From the cell containing the given text, extract its center point as [X, Y] coordinate. 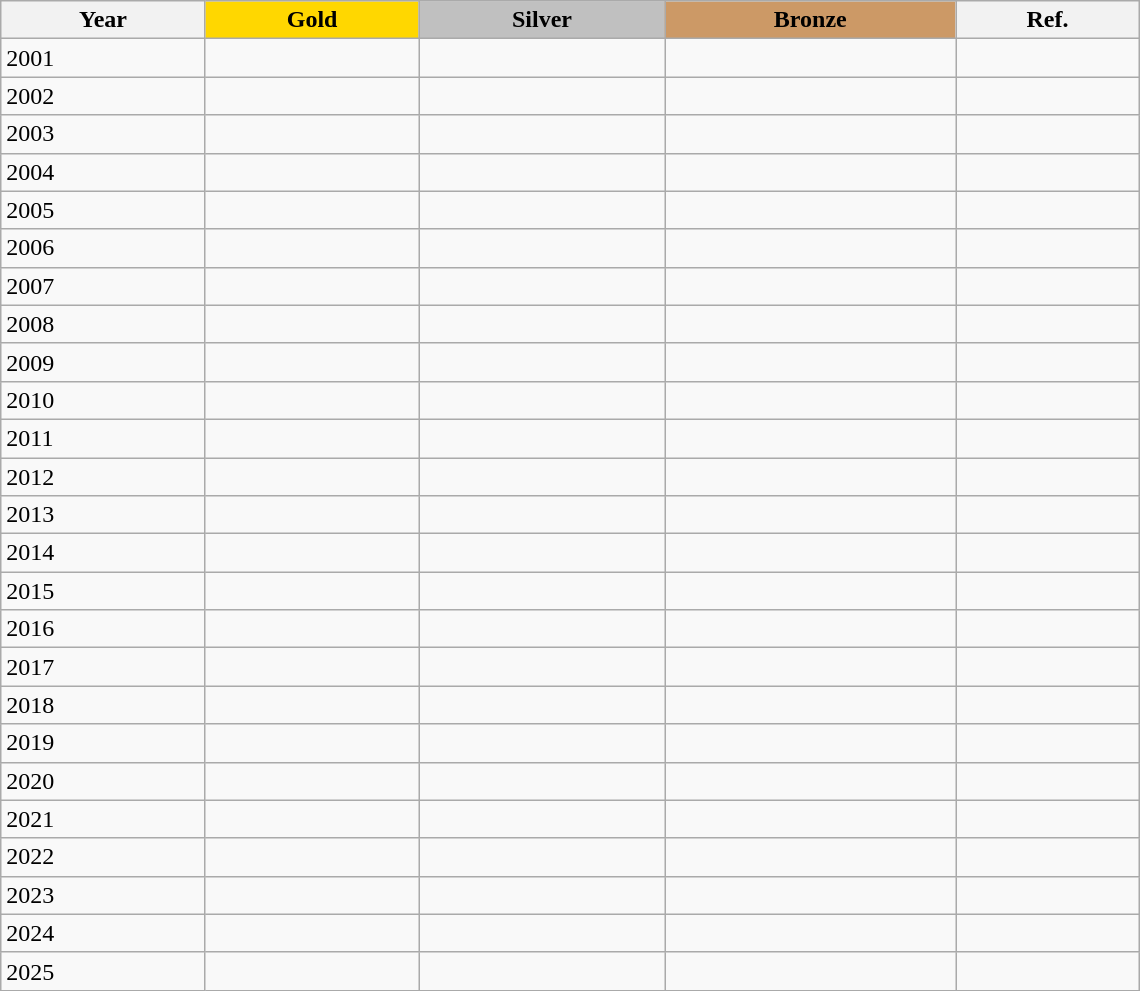
2015 [103, 591]
2018 [103, 705]
2019 [103, 743]
2010 [103, 400]
Ref. [1048, 20]
2004 [103, 172]
Year [103, 20]
2021 [103, 819]
2007 [103, 286]
2009 [103, 362]
2008 [103, 324]
2023 [103, 895]
2001 [103, 58]
2002 [103, 96]
2024 [103, 933]
2017 [103, 667]
2014 [103, 553]
Silver [542, 20]
2016 [103, 629]
2005 [103, 210]
Bronze [810, 20]
2013 [103, 515]
2022 [103, 857]
2012 [103, 477]
2011 [103, 438]
2025 [103, 971]
2006 [103, 248]
2003 [103, 134]
2020 [103, 781]
Gold [312, 20]
